Locate the cell with the specified text and output its [X, Y] center coordinate. 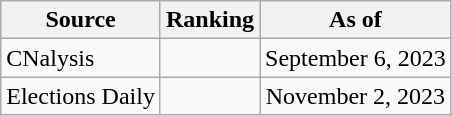
As of [356, 20]
November 2, 2023 [356, 96]
September 6, 2023 [356, 58]
Elections Daily [81, 96]
Source [81, 20]
CNalysis [81, 58]
Ranking [210, 20]
